Detect which cell encompasses the target text, then output its [x, y] center coordinate. 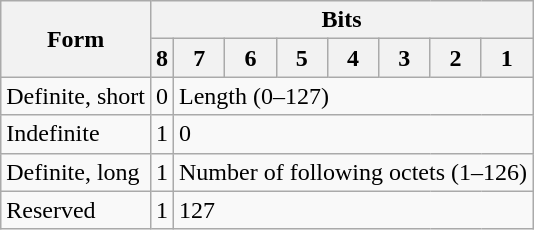
Bits [341, 20]
5 [302, 58]
4 [352, 58]
Reserved [76, 210]
6 [250, 58]
Indefinite [76, 134]
2 [456, 58]
Definite, long [76, 172]
Form [76, 39]
Definite, short [76, 96]
7 [200, 58]
8 [162, 58]
Number of following octets (1–126) [354, 172]
3 [404, 58]
Length (0–127) [354, 96]
127 [354, 210]
